Detect which cell encompasses the target text, then output its (x, y) center coordinate. 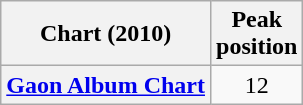
12 (257, 85)
Peakposition (257, 34)
Chart (2010) (106, 34)
Gaon Album Chart (106, 85)
